Pinpoint the cell where the given text exists, returning its [x, y] midpoint coordinate. 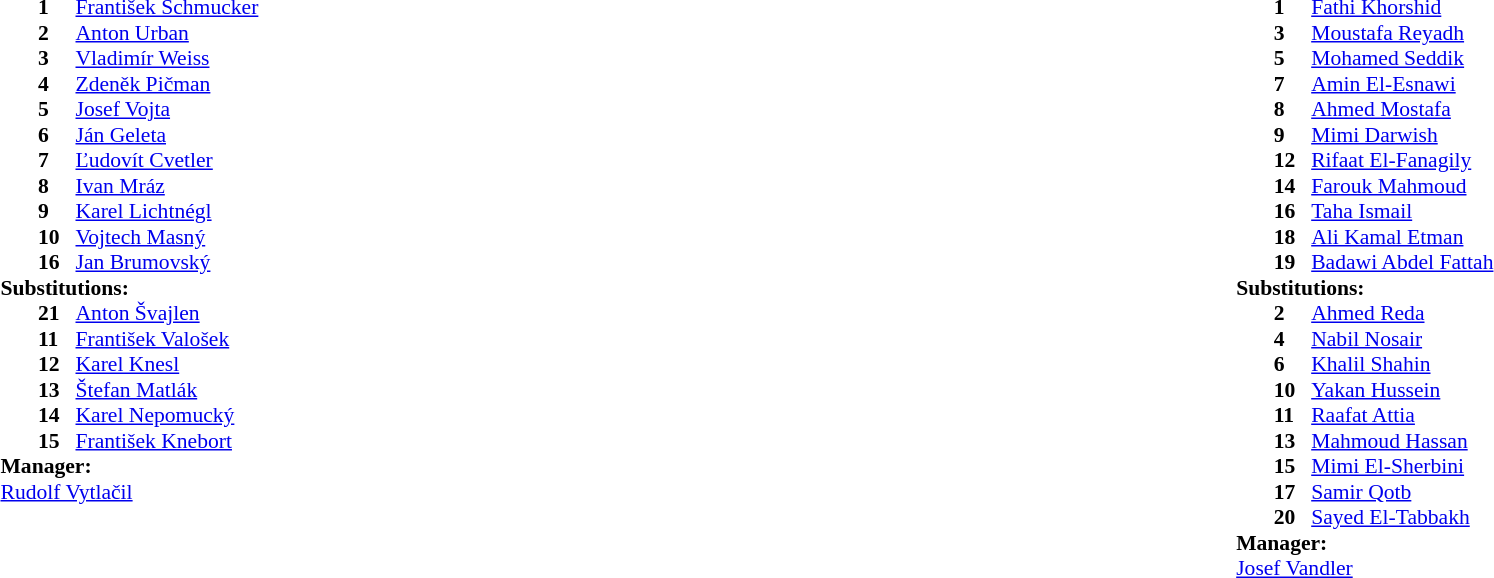
Ján Geleta [168, 135]
Ahmed Reda [1402, 313]
Rifaat El-Fanagily [1402, 161]
21 [57, 313]
Mimi Darwish [1402, 135]
Amin El-Esnawi [1402, 84]
Anton Švajlen [168, 313]
19 [1293, 263]
František Knebort [168, 441]
20 [1293, 517]
Taha Ismail [1402, 211]
Ahmed Mostafa [1402, 109]
Štefan Matlák [168, 390]
18 [1293, 237]
Yakan Hussein [1402, 390]
Khalil Shahin [1402, 365]
Badawi Abdel Fattah [1402, 263]
Samir Qotb [1402, 492]
Nabil Nosair [1402, 339]
Raafat Attia [1402, 415]
Farouk Mahmoud [1402, 186]
Karel Knesl [168, 365]
Josef Vojta [168, 109]
Vojtech Masný [168, 237]
Anton Urban [168, 33]
17 [1293, 492]
Mohamed Seddik [1402, 59]
Jan Brumovský [168, 263]
Ali Kamal Etman [1402, 237]
Karel Lichtnégl [168, 211]
Zdeněk Pičman [168, 84]
Mahmoud Hassan [1402, 441]
Rudolf Vytlačil [129, 492]
Sayed El-Tabbakh [1402, 517]
František Valošek [168, 339]
Vladimír Weiss [168, 59]
Ľudovít Cvetler [168, 161]
Ivan Mráz [168, 186]
Karel Nepomucký [168, 415]
Moustafa Reyadh [1402, 33]
Mimi El-Sherbini [1402, 467]
